Output the (x, y) coordinate of the center of the cell containing the given text.  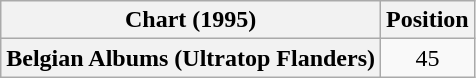
Position (428, 20)
45 (428, 58)
Chart (1995) (191, 20)
Belgian Albums (Ultratop Flanders) (191, 58)
